Provide the [X, Y] coordinate of the cell's center where the given text is located.  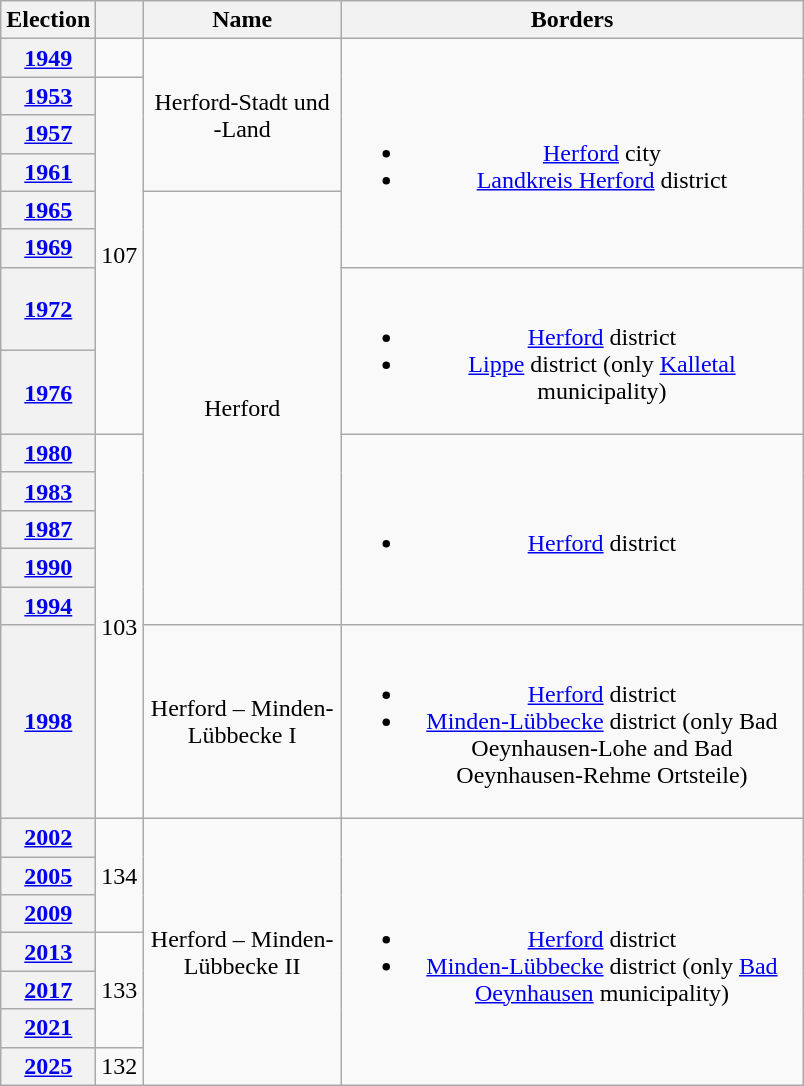
Herford districtMinden-Lübbecke district (only Bad Oeynhausen municipality) [572, 952]
1980 [48, 453]
Herford districtMinden-Lübbecke district (only Bad Oeynhausen-Lohe and Bad Oeynhausen-Rehme Ortsteile) [572, 722]
133 [120, 990]
107 [120, 256]
Herford – Minden-Lübbecke I [242, 722]
Name [242, 20]
Herford-Stadt und -Land [242, 115]
Herford cityLandkreis Herford district [572, 153]
1983 [48, 491]
134 [120, 876]
1990 [48, 567]
Herford – Minden-Lübbecke II [242, 952]
1987 [48, 529]
2013 [48, 952]
2017 [48, 990]
1998 [48, 722]
132 [120, 1066]
1953 [48, 96]
1976 [48, 393]
1961 [48, 172]
Herford district [572, 529]
2005 [48, 876]
Borders [572, 20]
2021 [48, 1028]
1972 [48, 309]
103 [120, 626]
2002 [48, 838]
Election [48, 20]
Herford districtLippe district (only Kalletal municipality) [572, 350]
2009 [48, 914]
1949 [48, 58]
1965 [48, 210]
1969 [48, 248]
2025 [48, 1066]
1957 [48, 134]
1994 [48, 605]
Herford [242, 408]
